Return (X, Y) of the center of cell containing provided text 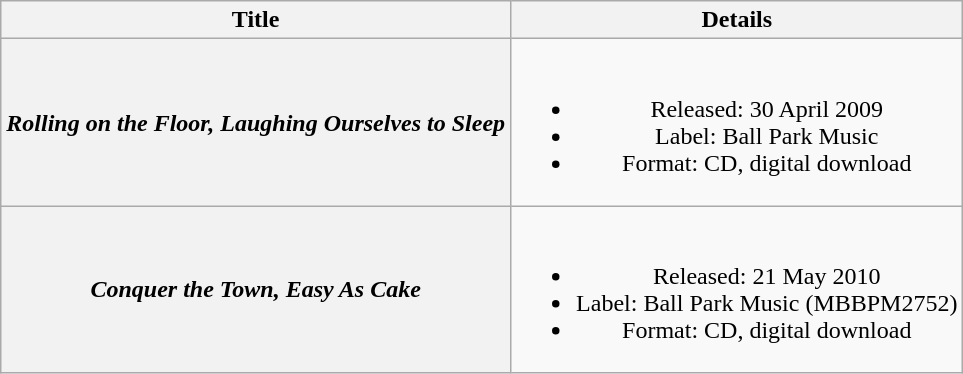
Released: 30 April 2009Label: Ball Park MusicFormat: CD, digital download (737, 122)
Conquer the Town, Easy As Cake (256, 290)
Title (256, 20)
Details (737, 20)
Released: 21 May 2010Label: Ball Park Music (MBBPM2752)Format: CD, digital download (737, 290)
Rolling on the Floor, Laughing Ourselves to Sleep (256, 122)
